Detect which cell encompasses the target text, then output its (x, y) center coordinate. 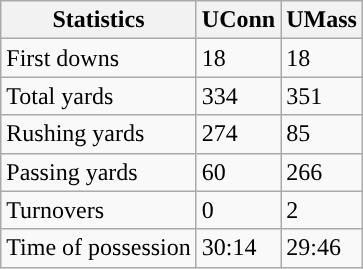
266 (322, 172)
30:14 (238, 248)
351 (322, 96)
First downs (99, 58)
UMass (322, 20)
85 (322, 134)
334 (238, 96)
Rushing yards (99, 134)
Time of possession (99, 248)
Passing yards (99, 172)
UConn (238, 20)
Total yards (99, 96)
29:46 (322, 248)
274 (238, 134)
2 (322, 210)
0 (238, 210)
60 (238, 172)
Turnovers (99, 210)
Statistics (99, 20)
